Output the (x, y) coordinate of the center of the cell containing the given text.  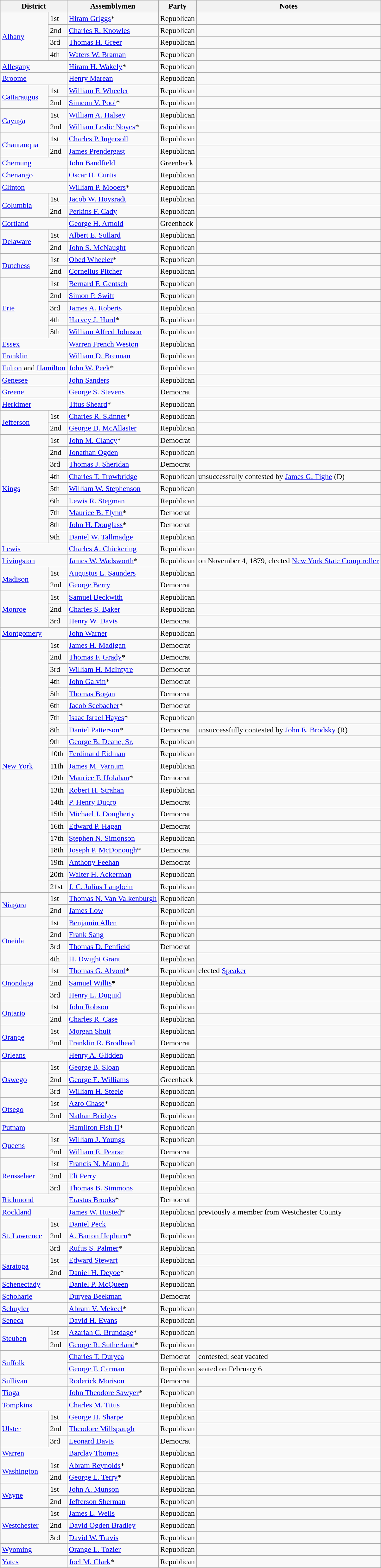
Onondaga (24, 983)
George H. Arnold (113, 223)
Ontario (24, 1013)
seated on February 6 (289, 1369)
Samuel Beckwith (113, 597)
Charles M. Titus (113, 1405)
James Prendergast (113, 151)
Schoharie (34, 1296)
Robert H. Strahan (113, 790)
George F. Carman (113, 1369)
Daniel H. Deyoe* (113, 1272)
John Warner (113, 633)
Ferdinand Eidman (113, 754)
Michael J. Dougherty (113, 814)
Titus Sheard* (113, 404)
Obed Wheeler* (113, 259)
Daniel P. McQueen (113, 1284)
Columbia (24, 205)
Thomas Bogan (113, 693)
17th (58, 838)
Henry A. Glidden (113, 1055)
Washington (24, 1471)
Essex (34, 344)
Charles R. Case (113, 1019)
Simeon V. Pool* (113, 103)
John S. McNaught (113, 247)
John H. Douglass* (113, 525)
Roderick Morison (113, 1381)
Livingston (34, 561)
Seneca (34, 1321)
George B. Sloan (113, 1067)
Hamilton Fish II* (113, 1128)
William F. Wheeler (113, 91)
Rockland (34, 1212)
Morgan Shuit (113, 1031)
14th (58, 802)
Henry Marean (113, 79)
Charles T. Duryea (113, 1357)
Daniel Peck (113, 1224)
James A. Roberts (113, 308)
Dutchess (24, 265)
Bernard F. Gentsch (113, 284)
Frank Sang (113, 935)
Charles T. Trowbridge (113, 476)
20th (58, 874)
Oneida (24, 941)
Henry L. Duguid (113, 995)
George E. Williams (113, 1079)
John Theodore Sawyer* (113, 1393)
Azro Chase* (113, 1103)
Warren (34, 1453)
Steuben (24, 1339)
Suffolk (34, 1363)
David W. Travis (113, 1538)
Henry W. Davis (113, 621)
John Robson (113, 1007)
Richmond (34, 1200)
George R. Sutherland* (113, 1345)
Cayuga (24, 121)
Erie (24, 308)
Waters W. Braman (113, 54)
William Alfred Johnson (113, 332)
Putnam (34, 1128)
Thomas B. Simmons (113, 1188)
Monroe (24, 609)
Delaware (24, 241)
John W. Peek* (113, 368)
unsuccessfully contested by John E. Brodsky (R) (289, 730)
James W. Husted* (113, 1212)
Niagara (24, 904)
Harvey J. Hurd* (113, 320)
William J. Youngs (113, 1140)
Franklin (34, 356)
Schenectady (34, 1284)
Wayne (24, 1495)
Edward Stewart (113, 1260)
Thomas D. Penfield (113, 947)
Ulster (24, 1429)
Westchester (24, 1526)
Daniel W. Tallmadge (113, 537)
Kings (24, 488)
Augustus L. Saunders (113, 573)
John Bandfield (113, 163)
Thomas G. Alvord* (113, 971)
John Galvin* (113, 681)
George L. Terry* (113, 1477)
Abram V. Mekeel* (113, 1309)
Schuyler (34, 1309)
Joel M. Clark* (113, 1562)
Charles P. Ingersoll (113, 139)
Charles S. Baker (113, 609)
P. Henry Dugro (113, 802)
contested; seat vacated (289, 1357)
New York (24, 766)
Genesee (34, 380)
John Sanders (113, 380)
George D. McAllaster (113, 428)
Orange (24, 1037)
16th (58, 826)
Herkimer (34, 404)
William W. Stephenson (113, 488)
Nathan Bridges (113, 1115)
John M. Clancy* (113, 440)
Albert E. Sullard (113, 235)
Charles R. Skinner* (113, 416)
Jonathan Ogden (113, 452)
Chautauqua (24, 145)
Benjamin Allen (113, 923)
Theodore Millspaugh (113, 1429)
Daniel Patterson* (113, 730)
Chenango (34, 175)
Cornelius Pitcher (113, 271)
James M. Varnum (113, 766)
11th (58, 766)
Charles R. Knowles (113, 30)
Maurice F. Holahan* (113, 778)
Eli Perry (113, 1176)
Cortland (34, 223)
George B. Deane, Sr. (113, 742)
Maurice B. Flynn* (113, 513)
Oscar H. Curtis (113, 175)
21st (58, 886)
David H. Evans (113, 1321)
elected Speaker (289, 971)
Albany (24, 36)
Joseph P. McDonough* (113, 850)
William H. Steele (113, 1091)
Walter H. Ackerman (113, 874)
Orleans (34, 1055)
William P. Mooers* (113, 187)
Isaac Israel Hayes* (113, 717)
St. Lawrence (24, 1236)
12th (58, 778)
Erastus Brooks* (113, 1200)
Anthony Feehan (113, 862)
James L. Wells (113, 1514)
David Ogden Bradley (113, 1526)
Warren French Weston (113, 344)
Stephen N. Simonson (113, 838)
District (34, 6)
Sullivan (34, 1381)
Jefferson Sherman (113, 1501)
Azariah C. Brundage* (113, 1333)
on November 4, 1879, elected New York State Comptroller (289, 561)
Thomas H. Greer (113, 42)
Rensselaer (24, 1176)
John A. Munson (113, 1489)
Cattaraugus (24, 97)
Otsego (24, 1109)
Saratoga (24, 1266)
Lewis R. Stegman (113, 500)
Francis N. Mann Jr. (113, 1164)
Party (177, 6)
Notes (289, 6)
William H. McIntyre (113, 669)
10th (58, 754)
George Berry (113, 585)
James Low (113, 910)
George S. Stevens (113, 392)
Allegany (34, 67)
15th (58, 814)
Leonard Davis (113, 1441)
Hiram Griggs* (113, 18)
Fulton and Hamilton (34, 368)
J. C. Julius Langbein (113, 886)
Queens (24, 1146)
Tompkins (34, 1405)
A. Barton Hepburn* (113, 1236)
previously a member from Westchester County (289, 1212)
Lewis (34, 549)
13th (58, 790)
Barclay Thomas (113, 1453)
Wyoming (34, 1550)
Rufus S. Palmer* (113, 1248)
Chemung (34, 163)
Oswego (24, 1079)
Thomas N. Van Valkenburgh (113, 898)
Charles A. Chickering (113, 549)
William E. Pearse (113, 1152)
Tioga (34, 1393)
Thomas F. Grady* (113, 657)
Perkins F. Cady (113, 211)
H. Dwight Grant (113, 959)
Yates (34, 1562)
Hiram H. Wakely* (113, 67)
Jacob Seebacher* (113, 705)
Simon P. Swift (113, 296)
Madison (24, 579)
Franklin R. Brodhead (113, 1043)
19th (58, 862)
Orange L. Tozier (113, 1550)
Montgomery (34, 633)
Thomas J. Sheridan (113, 464)
Assemblymen (113, 6)
James W. Wadsworth* (113, 561)
Abram Reynolds* (113, 1465)
William D. Brennan (113, 356)
William Leslie Noyes* (113, 127)
Jefferson (24, 422)
Samuel Willis* (113, 983)
Duryea Beekman (113, 1296)
Broome (34, 79)
unsuccessfully contested by James G. Tighe (D) (289, 476)
William A. Halsey (113, 115)
Clinton (34, 187)
James H. Madigan (113, 645)
18th (58, 850)
Greene (34, 392)
Edward P. Hagan (113, 826)
Jacob W. Hoysradt (113, 199)
George H. Sharpe (113, 1417)
